Locate the cell with the specified text and output its [X, Y] center coordinate. 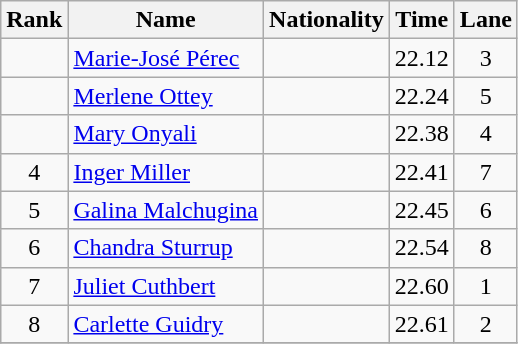
Carlette Guidry [166, 324]
Chandra Sturrup [166, 248]
Mary Onyali [166, 134]
1 [486, 286]
22.61 [422, 324]
22.45 [422, 210]
Juliet Cuthbert [166, 286]
22.60 [422, 286]
22.38 [422, 134]
Time [422, 20]
Rank [34, 20]
22.24 [422, 96]
3 [486, 58]
Galina Malchugina [166, 210]
Merlene Ottey [166, 96]
Name [166, 20]
2 [486, 324]
Marie-José Pérec [166, 58]
Inger Miller [166, 172]
22.41 [422, 172]
Lane [486, 20]
Nationality [327, 20]
22.54 [422, 248]
22.12 [422, 58]
